Capture the cell that displays the provided text and extract its (X, Y) central coordinate. 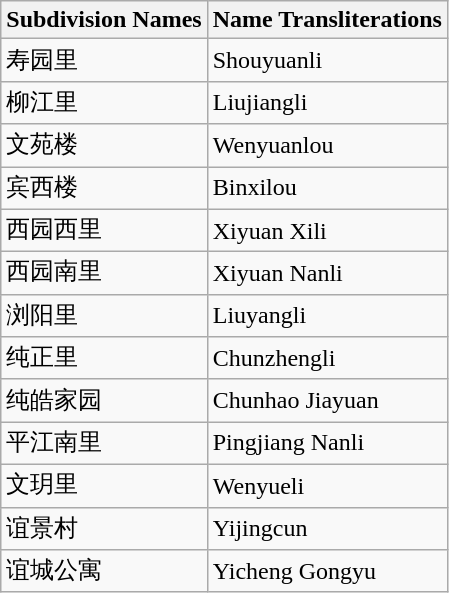
Binxilou (327, 188)
浏阳里 (104, 316)
宾西楼 (104, 188)
Liujiangli (327, 102)
西园西里 (104, 230)
Yijingcun (327, 528)
Wenyueli (327, 486)
Wenyuanlou (327, 146)
Xiyuan Xili (327, 230)
谊景村 (104, 528)
谊城公寓 (104, 572)
Shouyuanli (327, 60)
Chunhao Jiayuan (327, 400)
纯正里 (104, 358)
平江南里 (104, 444)
Chunzhengli (327, 358)
文苑楼 (104, 146)
Subdivision Names (104, 20)
柳江里 (104, 102)
西园南里 (104, 274)
Yicheng Gongyu (327, 572)
Pingjiang Nanli (327, 444)
寿园里 (104, 60)
Liuyangli (327, 316)
Name Transliterations (327, 20)
纯皓家园 (104, 400)
文玥里 (104, 486)
Xiyuan Nanli (327, 274)
